Find where the given text appears and provide that cell's center as (x, y) coordinate. 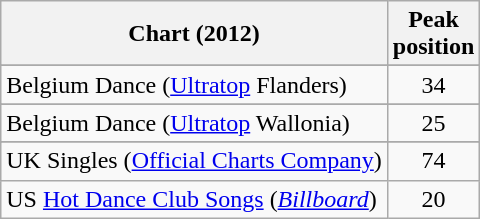
UK Singles (Official Charts Company) (194, 161)
Belgium Dance (Ultratop Flanders) (194, 85)
74 (433, 161)
Chart (2012) (194, 34)
25 (433, 123)
Belgium Dance (Ultratop Wallonia) (194, 123)
Peakposition (433, 34)
US Hot Dance Club Songs (Billboard) (194, 199)
20 (433, 199)
34 (433, 85)
